Output the (x, y) coordinate of the center of the cell containing the given text.  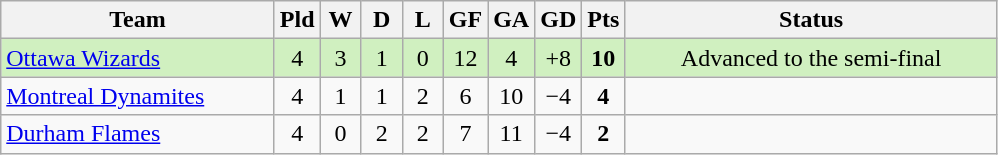
GD (558, 20)
L (422, 20)
Advanced to the semi-final (812, 58)
D (382, 20)
W (340, 20)
Status (812, 20)
Ottawa Wizards (138, 58)
Pld (297, 20)
Team (138, 20)
GF (465, 20)
Durham Flames (138, 134)
+8 (558, 58)
7 (465, 134)
6 (465, 96)
GA (512, 20)
Pts (604, 20)
12 (465, 58)
Montreal Dynamites (138, 96)
11 (512, 134)
3 (340, 58)
